For the text-containing cell, return its midpoint in (x, y) coordinate format. 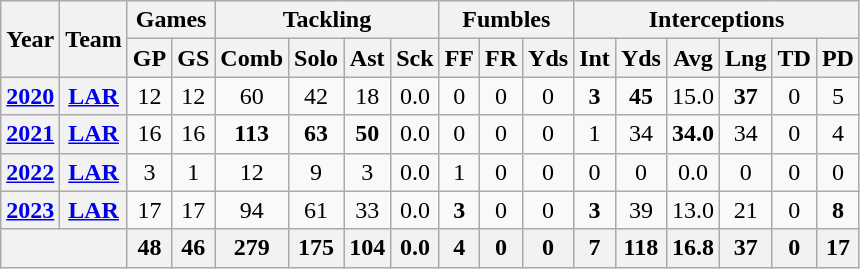
Solo (316, 58)
45 (640, 96)
33 (368, 210)
63 (316, 134)
60 (252, 96)
Lng (746, 58)
Ast (368, 58)
8 (838, 210)
FR (500, 58)
Team (94, 39)
34.0 (692, 134)
46 (194, 248)
Int (595, 58)
GS (194, 58)
2021 (30, 134)
50 (368, 134)
Fumbles (506, 20)
15.0 (692, 96)
Year (30, 39)
9 (316, 172)
Games (170, 20)
FF (459, 58)
94 (252, 210)
279 (252, 248)
113 (252, 134)
13.0 (692, 210)
39 (640, 210)
48 (149, 248)
104 (368, 248)
18 (368, 96)
Avg (692, 58)
Interceptions (717, 20)
Tackling (327, 20)
118 (640, 248)
175 (316, 248)
61 (316, 210)
2022 (30, 172)
21 (746, 210)
PD (838, 58)
TD (794, 58)
7 (595, 248)
Comb (252, 58)
GP (149, 58)
2020 (30, 96)
42 (316, 96)
5 (838, 96)
2023 (30, 210)
16.8 (692, 248)
Sck (415, 58)
